Detect which cell encompasses the target text, then output its (x, y) center coordinate. 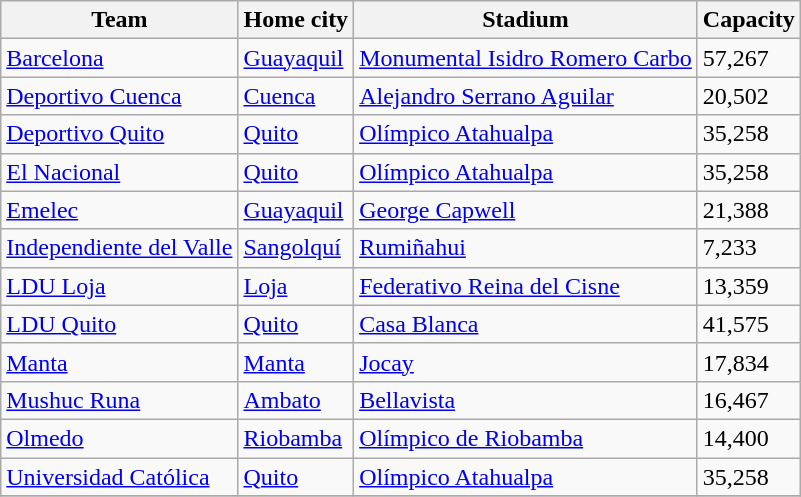
Rumiñahui (526, 248)
Ambato (296, 400)
Deportivo Quito (120, 134)
LDU Quito (120, 324)
Cuenca (296, 96)
Deportivo Cuenca (120, 96)
Independiente del Valle (120, 248)
Alejandro Serrano Aguilar (526, 96)
Federativo Reina del Cisne (526, 286)
Olímpico de Riobamba (526, 438)
Universidad Católica (120, 477)
20,502 (748, 96)
Sangolquí (296, 248)
21,388 (748, 210)
Emelec (120, 210)
17,834 (748, 362)
George Capwell (526, 210)
Monumental Isidro Romero Carbo (526, 58)
LDU Loja (120, 286)
41,575 (748, 324)
Bellavista (526, 400)
Home city (296, 20)
Olmedo (120, 438)
Jocay (526, 362)
13,359 (748, 286)
Stadium (526, 20)
Capacity (748, 20)
16,467 (748, 400)
El Nacional (120, 172)
Team (120, 20)
Barcelona (120, 58)
14,400 (748, 438)
57,267 (748, 58)
Loja (296, 286)
Casa Blanca (526, 324)
Mushuc Runa (120, 400)
7,233 (748, 248)
Riobamba (296, 438)
